Scan for the cell matching the given text and deliver its (x, y) coordinate at center. 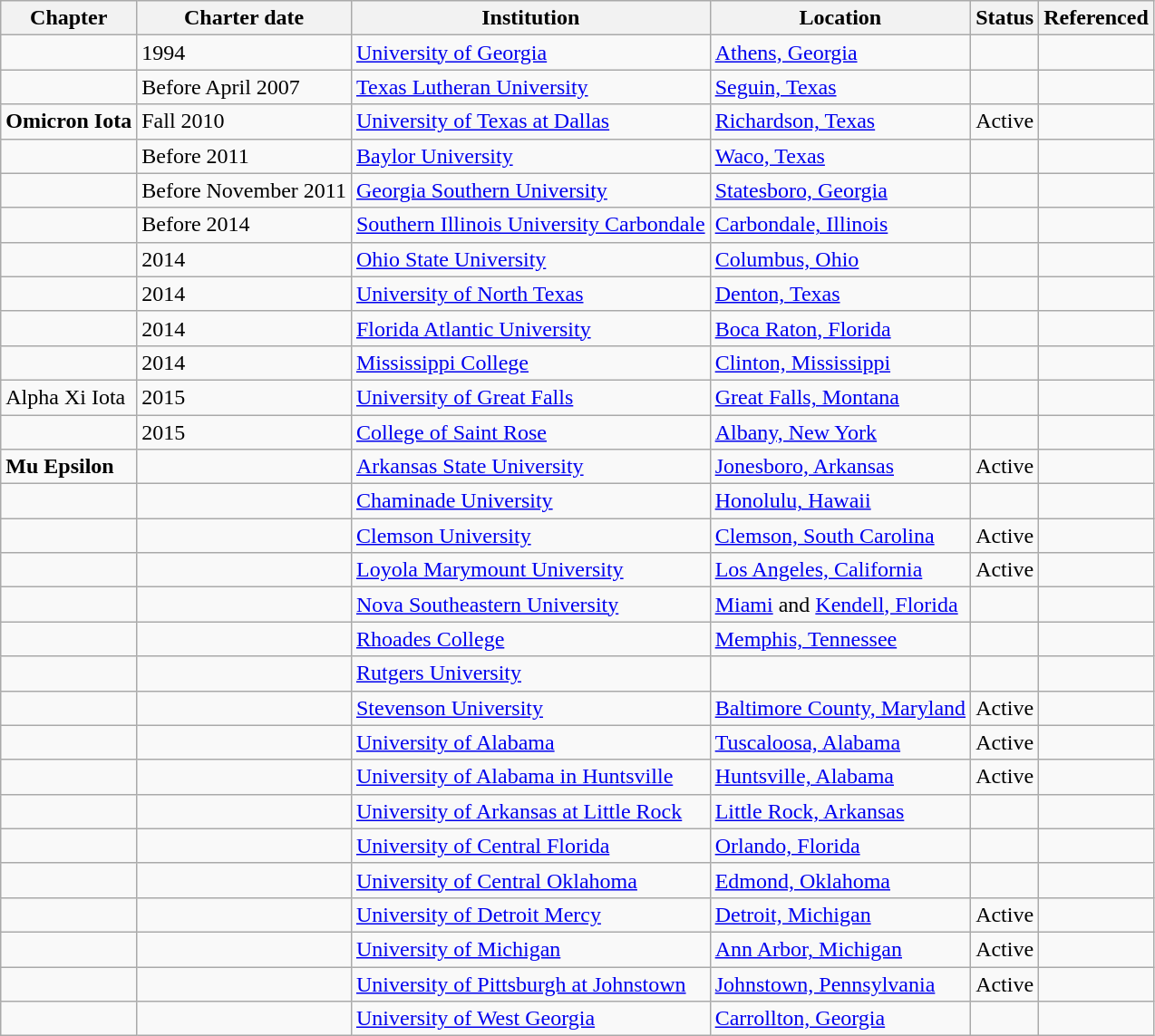
University of Arkansas at Little Rock (530, 811)
Huntsville, Alabama (840, 777)
Fall 2010 (245, 121)
Seguin, Texas (840, 87)
Chapter (69, 18)
Clemson University (530, 536)
Jonesboro, Arkansas (840, 467)
Omicron Iota (69, 121)
Rhoades College (530, 639)
Carbondale, Illinois (840, 225)
Arkansas State University (530, 467)
Texas Lutheran University (530, 87)
Institution (530, 18)
Rutgers University (530, 673)
University of Texas at Dallas (530, 121)
Little Rock, Arkansas (840, 811)
Columbus, Ohio (840, 259)
Memphis, Tennessee (840, 639)
Baltimore County, Maryland (840, 708)
Albany, New York (840, 432)
University of Great Falls (530, 397)
Stevenson University (530, 708)
Johnstown, Pennsylvania (840, 983)
Alpha Xi Iota (69, 397)
Loyola Marymount University (530, 570)
Referenced (1097, 18)
University of Alabama in Huntsville (530, 777)
University of Alabama (530, 742)
Detroit, Michigan (840, 915)
Location (840, 18)
Clinton, Mississippi (840, 363)
Edmond, Oklahoma (840, 880)
University of Detroit Mercy (530, 915)
Ohio State University (530, 259)
Tuscaloosa, Alabama (840, 742)
Georgia Southern University (530, 190)
Before 2011 (245, 156)
University of North Texas (530, 294)
Denton, Texas (840, 294)
College of Saint Rose (530, 432)
University of Central Florida (530, 846)
Before November 2011 (245, 190)
Ann Arbor, Michigan (840, 949)
Los Angeles, California (840, 570)
Carrollton, Georgia (840, 1019)
Mu Epsilon (69, 467)
Status (1005, 18)
Waco, Texas (840, 156)
Richardson, Texas (840, 121)
University of Michigan (530, 949)
Honolulu, Hawaii (840, 501)
Orlando, Florida (840, 846)
Nova Southeastern University (530, 605)
University of Georgia (530, 53)
Statesboro, Georgia (840, 190)
Athens, Georgia (840, 53)
Clemson, South Carolina (840, 536)
University of West Georgia (530, 1019)
Before 2014 (245, 225)
Before April 2007 (245, 87)
Chaminade University (530, 501)
Boca Raton, Florida (840, 328)
Florida Atlantic University (530, 328)
University of Pittsburgh at Johnstown (530, 983)
University of Central Oklahoma (530, 880)
1994 (245, 53)
Baylor University (530, 156)
Southern Illinois University Carbondale (530, 225)
Mississippi College (530, 363)
Miami and Kendell, Florida (840, 605)
Charter date (245, 18)
Great Falls, Montana (840, 397)
